Search for the cell housing the specified text and yield its (X, Y) center coordinate. 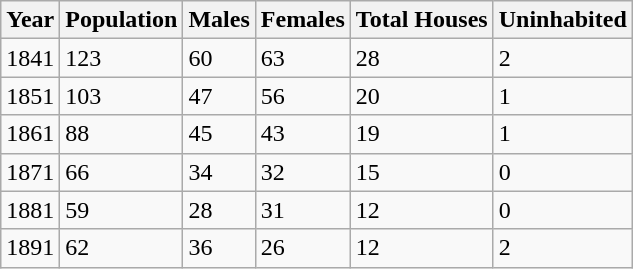
1881 (30, 210)
36 (219, 248)
56 (302, 96)
1861 (30, 134)
31 (302, 210)
32 (302, 172)
123 (122, 58)
20 (422, 96)
1841 (30, 58)
Population (122, 20)
43 (302, 134)
1891 (30, 248)
62 (122, 248)
34 (219, 172)
60 (219, 58)
1871 (30, 172)
Year (30, 20)
26 (302, 248)
Total Houses (422, 20)
59 (122, 210)
19 (422, 134)
66 (122, 172)
45 (219, 134)
Uninhabited (562, 20)
Males (219, 20)
15 (422, 172)
88 (122, 134)
103 (122, 96)
63 (302, 58)
1851 (30, 96)
47 (219, 96)
Females (302, 20)
